Provide the (x, y) coordinate of the cell's center where the given text is located.  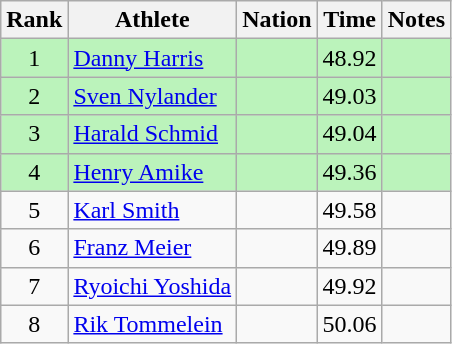
Nation (277, 20)
49.58 (350, 210)
5 (34, 210)
Rik Tommelein (152, 324)
Sven Nylander (152, 96)
49.92 (350, 286)
8 (34, 324)
Harald Schmid (152, 134)
50.06 (350, 324)
Danny Harris (152, 58)
Franz Meier (152, 248)
Rank (34, 20)
3 (34, 134)
Karl Smith (152, 210)
Notes (416, 20)
4 (34, 172)
Time (350, 20)
Ryoichi Yoshida (152, 286)
49.03 (350, 96)
Henry Amike (152, 172)
Athlete (152, 20)
49.04 (350, 134)
2 (34, 96)
7 (34, 286)
48.92 (350, 58)
1 (34, 58)
6 (34, 248)
49.89 (350, 248)
49.36 (350, 172)
